Scan for the cell matching the given text and deliver its (X, Y) coordinate at center. 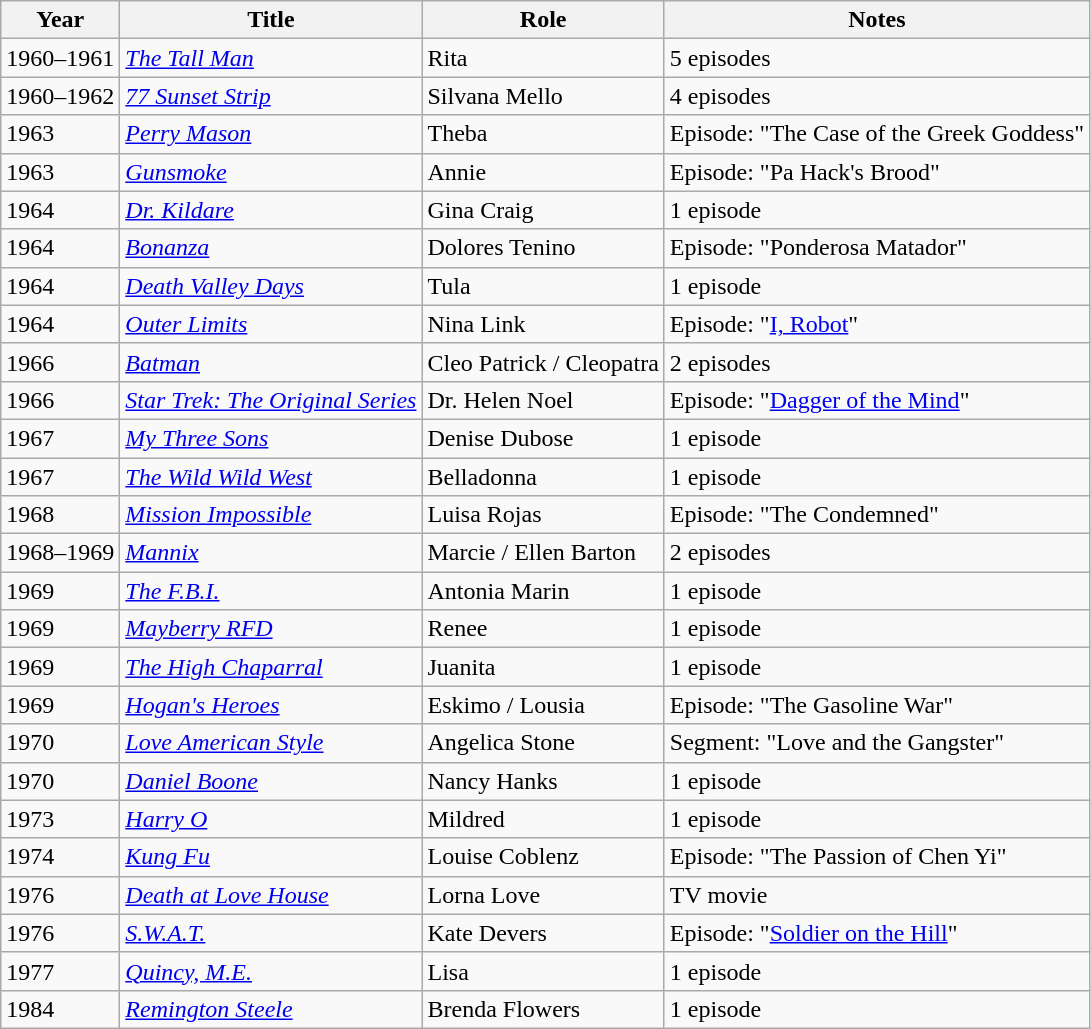
Lorna Love (543, 895)
Batman (271, 362)
Louise Coblenz (543, 857)
1960–1961 (60, 58)
TV movie (876, 895)
Harry O (271, 819)
The Wild Wild West (271, 477)
Year (60, 20)
Episode: "Ponderosa Matador" (876, 248)
Perry Mason (271, 134)
Dr. Helen Noel (543, 400)
Quincy, M.E. (271, 971)
Episode: "Dagger of the Mind" (876, 400)
4 episodes (876, 96)
My Three Sons (271, 438)
Mayberry RFD (271, 629)
Remington Steele (271, 1009)
Silvana Mello (543, 96)
5 episodes (876, 58)
Episode: "The Passion of Chen Yi" (876, 857)
Death at Love House (271, 895)
1977 (60, 971)
Outer Limits (271, 324)
Star Trek: The Original Series (271, 400)
Notes (876, 20)
Nancy Hanks (543, 781)
The Tall Man (271, 58)
Episode: "The Case of the Greek Goddess" (876, 134)
Gina Craig (543, 210)
Hogan's Heroes (271, 705)
1973 (60, 819)
Dr. Kildare (271, 210)
Death Valley Days (271, 286)
S.W.A.T. (271, 933)
Belladonna (543, 477)
Theba (543, 134)
Segment: "Love and the Gangster" (876, 743)
Marcie / Ellen Barton (543, 553)
Cleo Patrick / Cleopatra (543, 362)
Episode: "The Gasoline War" (876, 705)
1968–1969 (60, 553)
The High Chaparral (271, 667)
Kate Devers (543, 933)
Lisa (543, 971)
Love American Style (271, 743)
1984 (60, 1009)
Denise Dubose (543, 438)
1968 (60, 515)
Renee (543, 629)
Title (271, 20)
Kung Fu (271, 857)
Mannix (271, 553)
Episode: "Pa Hack's Brood" (876, 172)
Gunsmoke (271, 172)
Luisa Rojas (543, 515)
Tula (543, 286)
Eskimo / Lousia (543, 705)
1960–1962 (60, 96)
1974 (60, 857)
Nina Link (543, 324)
Antonia Marin (543, 591)
Mildred (543, 819)
Juanita (543, 667)
Role (543, 20)
Annie (543, 172)
The F.B.I. (271, 591)
Brenda Flowers (543, 1009)
Daniel Boone (271, 781)
Angelica Stone (543, 743)
Mission Impossible (271, 515)
Rita (543, 58)
Episode: "I, Robot" (876, 324)
Episode: "The Condemned" (876, 515)
Dolores Tenino (543, 248)
Bonanza (271, 248)
Episode: "Soldier on the Hill" (876, 933)
77 Sunset Strip (271, 96)
